Scan for the cell matching the given text and deliver its [x, y] coordinate at center. 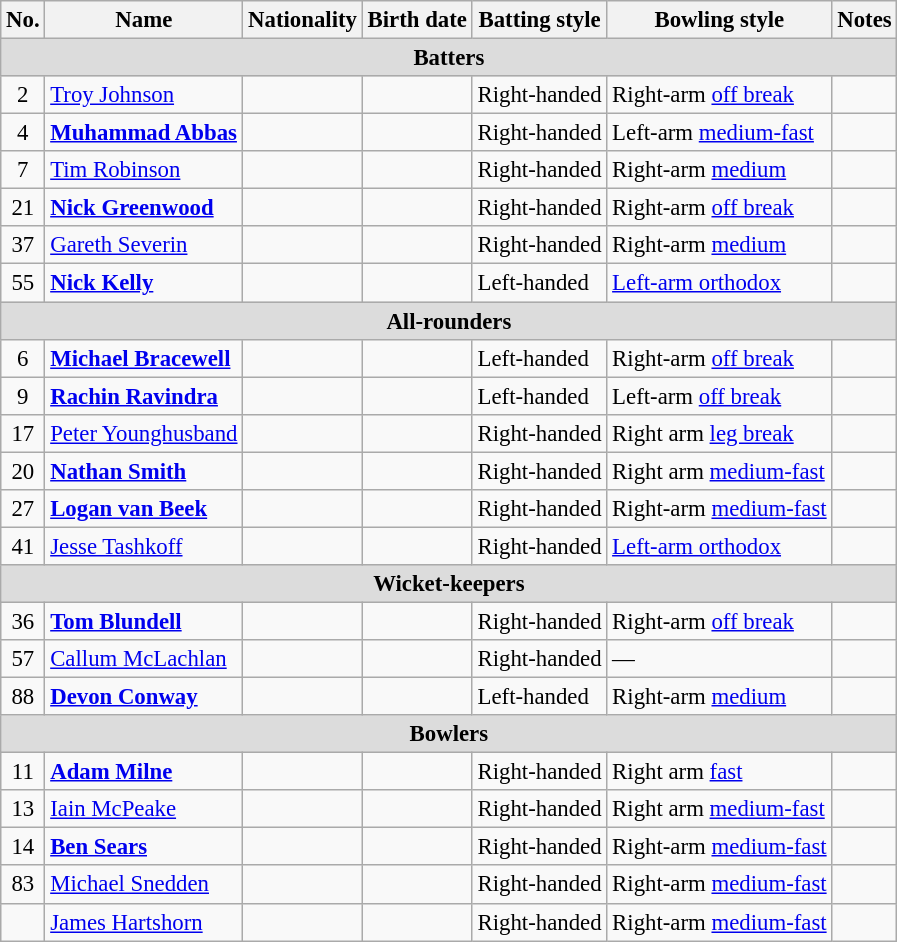
Left-arm medium-fast [720, 133]
James Hartshorn [144, 922]
83 [23, 885]
Troy Johnson [144, 95]
57 [23, 659]
6 [23, 358]
Nationality [302, 20]
9 [23, 396]
37 [23, 245]
Batting style [540, 20]
88 [23, 697]
20 [23, 471]
No. [23, 20]
Batters [449, 58]
Michael Bracewell [144, 358]
Callum McLachlan [144, 659]
Nathan Smith [144, 471]
Ben Sears [144, 847]
7 [23, 170]
Adam Milne [144, 772]
55 [23, 283]
Bowling style [720, 20]
14 [23, 847]
Muhammad Abbas [144, 133]
Right arm leg break [720, 433]
Iain McPeake [144, 809]
4 [23, 133]
41 [23, 546]
— [720, 659]
Gareth Severin [144, 245]
Birth date [417, 20]
Logan van Beek [144, 509]
Notes [864, 20]
21 [23, 208]
All-rounders [449, 321]
Jesse Tashkoff [144, 546]
Peter Younghusband [144, 433]
13 [23, 809]
Michael Snedden [144, 885]
Wicket-keepers [449, 584]
Bowlers [449, 734]
Nick Kelly [144, 283]
Devon Conway [144, 697]
Nick Greenwood [144, 208]
Left-arm off break [720, 396]
36 [23, 621]
Right arm fast [720, 772]
Rachin Ravindra [144, 396]
2 [23, 95]
Tim Robinson [144, 170]
11 [23, 772]
17 [23, 433]
Tom Blundell [144, 621]
Name [144, 20]
27 [23, 509]
